Detect which cell encompasses the target text, then output its [x, y] center coordinate. 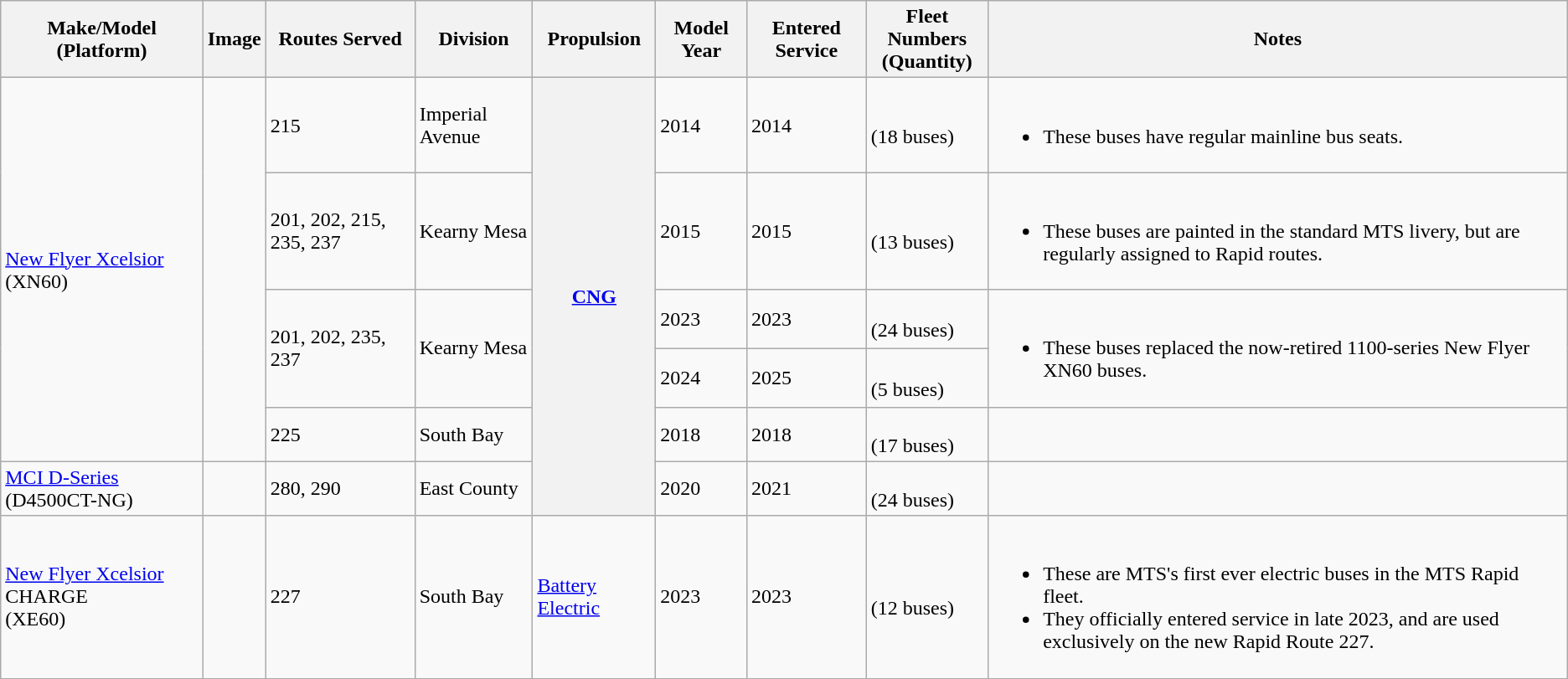
Imperial Avenue [474, 126]
These buses have regular mainline bus seats. [1278, 126]
2021 [807, 489]
Entered Service [807, 39]
New Flyer Xcelsior CHARGE(XE60) [102, 597]
2024 [702, 378]
CNG [595, 296]
2025 [807, 378]
215 [340, 126]
East County [474, 489]
Image [235, 39]
201, 202, 215, 235, 237 [340, 231]
New Flyer Xcelsior(XN60) [102, 270]
Notes [1278, 39]
Fleet Numbers (Quantity) [927, 39]
Battery Electric [595, 597]
227 [340, 597]
2020 [702, 489]
These buses replaced the now-retired 1100-series New Flyer XN60 buses. [1278, 348]
These buses are painted in the standard MTS livery, but are regularly assigned to Rapid routes. [1278, 231]
Routes Served [340, 39]
(13 buses) [927, 231]
Model Year [702, 39]
(5 buses) [927, 378]
Make/Model (Platform) [102, 39]
225 [340, 434]
201, 202, 235, 237 [340, 348]
Propulsion [595, 39]
280, 290 [340, 489]
(12 buses) [927, 597]
MCI D-Series(D4500CT-NG) [102, 489]
(17 buses) [927, 434]
Division [474, 39]
(18 buses) [927, 126]
